Determine the (X, Y) coordinate at the center of the cell enclosing the given text.  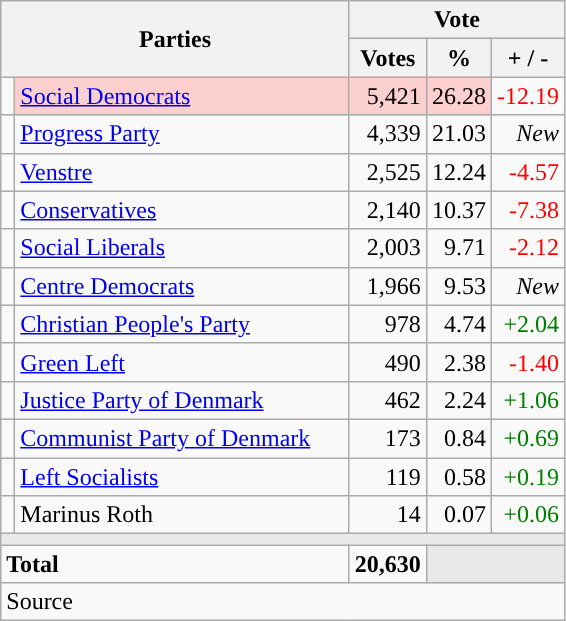
9.71 (458, 248)
4,339 (388, 134)
Christian People's Party (182, 324)
-12.19 (528, 96)
2,140 (388, 210)
0.07 (458, 515)
Source (283, 602)
20,630 (388, 564)
5,421 (388, 96)
0.84 (458, 438)
% (458, 58)
Progress Party (182, 134)
Social Democrats (182, 96)
Centre Democrats (182, 286)
Votes (388, 58)
9.53 (458, 286)
119 (388, 477)
Venstre (182, 172)
2,525 (388, 172)
14 (388, 515)
-7.38 (528, 210)
978 (388, 324)
-1.40 (528, 362)
-4.57 (528, 172)
Justice Party of Denmark (182, 400)
2.24 (458, 400)
1,966 (388, 286)
-2.12 (528, 248)
Left Socialists (182, 477)
Vote (456, 20)
10.37 (458, 210)
12.24 (458, 172)
0.58 (458, 477)
Parties (176, 39)
+2.04 (528, 324)
Marinus Roth (182, 515)
2,003 (388, 248)
Social Liberals (182, 248)
26.28 (458, 96)
Total (176, 564)
173 (388, 438)
490 (388, 362)
Communist Party of Denmark (182, 438)
+0.19 (528, 477)
Green Left (182, 362)
+0.06 (528, 515)
+0.69 (528, 438)
2.38 (458, 362)
4.74 (458, 324)
21.03 (458, 134)
462 (388, 400)
+ / - (528, 58)
+1.06 (528, 400)
Conservatives (182, 210)
